Provide the [x, y] coordinate of the cell's center where the given text is located.  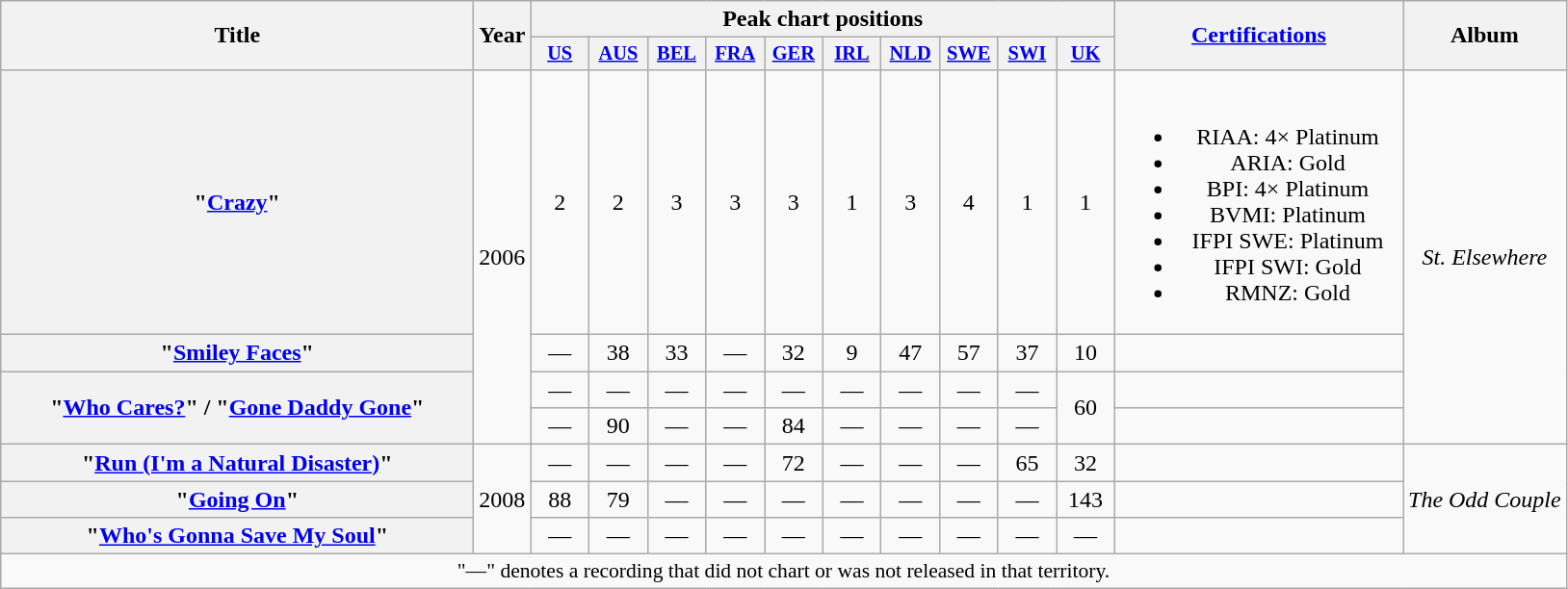
RIAA: 4× PlatinumARIA: GoldBPI: 4× PlatinumBVMI: PlatinumIFPI SWE: PlatinumIFPI SWI: GoldRMNZ: Gold [1258, 202]
FRA [736, 54]
38 [618, 353]
Album [1484, 36]
GER [794, 54]
57 [969, 353]
47 [911, 353]
AUS [618, 54]
NLD [911, 54]
The Odd Couple [1484, 499]
72 [794, 463]
33 [676, 353]
"Crazy" [237, 202]
4 [969, 202]
"Who Cares?" / "Gone Daddy Gone" [237, 408]
2008 [503, 499]
79 [618, 499]
"Smiley Faces" [237, 353]
US [561, 54]
2006 [503, 256]
10 [1086, 353]
BEL [676, 54]
SWI [1027, 54]
"Going On" [237, 499]
88 [561, 499]
"Run (I'm a Natural Disaster)" [237, 463]
IRL [851, 54]
UK [1086, 54]
Peak chart positions [823, 19]
Title [237, 36]
Certifications [1258, 36]
Year [503, 36]
SWE [969, 54]
143 [1086, 499]
"Who's Gonna Save My Soul" [237, 536]
60 [1086, 408]
65 [1027, 463]
St. Elsewhere [1484, 256]
"—" denotes a recording that did not chart or was not released in that territory. [784, 572]
84 [794, 426]
9 [851, 353]
37 [1027, 353]
90 [618, 426]
